For the text-containing cell, return its midpoint in [X, Y] coordinate format. 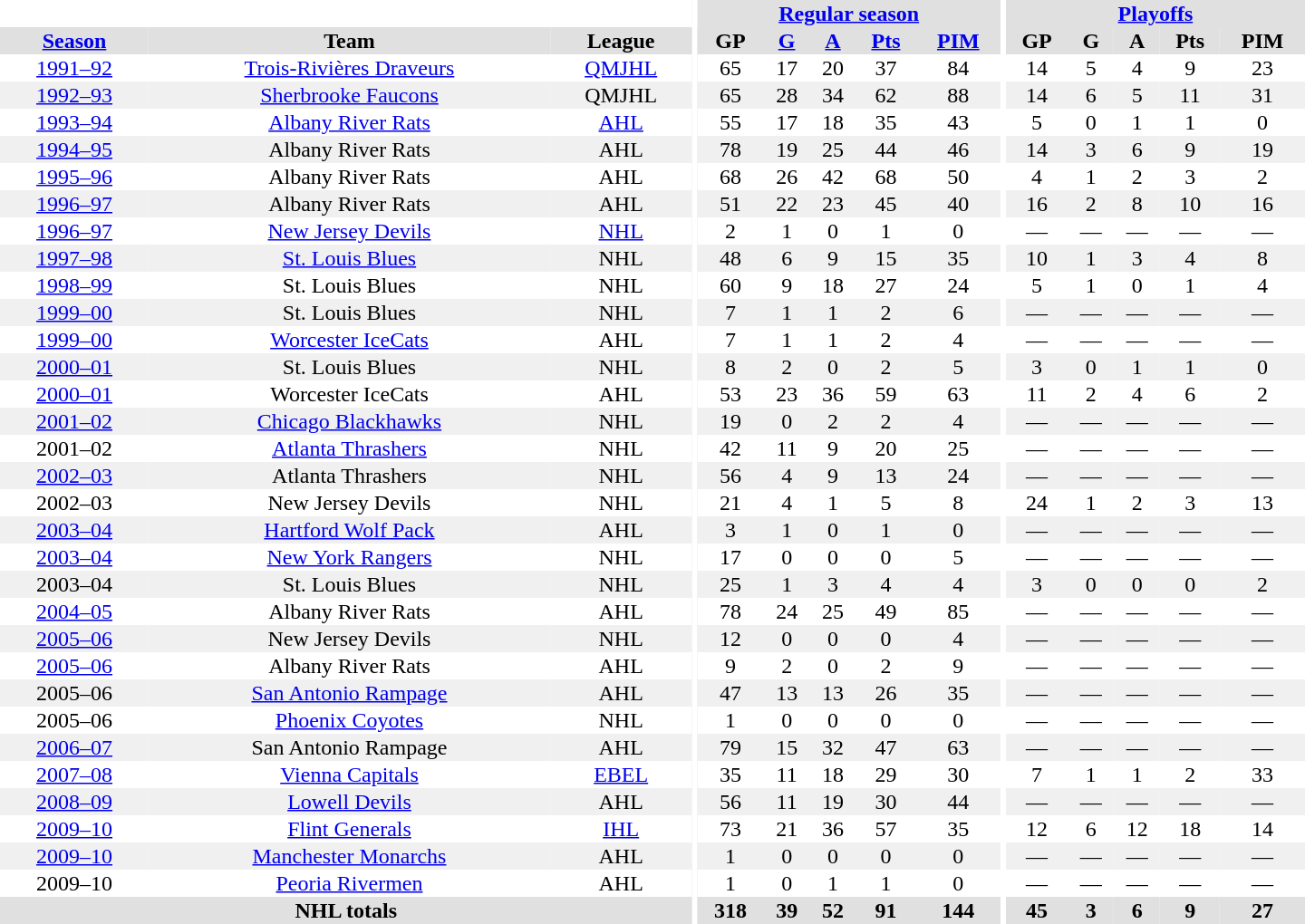
2008–09 [74, 802]
Hartford Wolf Pack [350, 530]
Peoria Rivermen [350, 883]
1995–96 [74, 177]
144 [958, 910]
53 [730, 394]
22 [787, 204]
EBEL [622, 775]
Lowell Devils [350, 802]
51 [730, 204]
50 [958, 177]
Chicago Blackhawks [350, 421]
55 [730, 122]
43 [958, 122]
57 [885, 829]
88 [958, 95]
2006–07 [74, 747]
28 [787, 95]
79 [730, 747]
1997–98 [74, 258]
Vienna Capitals [350, 775]
IHL [622, 829]
Regular season [848, 14]
Trois-Rivières Draveurs [350, 68]
318 [730, 910]
60 [730, 285]
Manchester Monarchs [350, 856]
84 [958, 68]
New York Rangers [350, 557]
46 [958, 149]
2004–05 [74, 611]
1998–99 [74, 285]
33 [1262, 775]
Phoenix Coyotes [350, 720]
Team [350, 41]
Sherbrooke Faucons [350, 95]
Playoffs [1155, 14]
62 [885, 95]
32 [834, 747]
NHL totals [346, 910]
37 [885, 68]
40 [958, 204]
31 [1262, 95]
1993–94 [74, 122]
1991–92 [74, 68]
39 [787, 910]
1992–93 [74, 95]
34 [834, 95]
49 [885, 611]
52 [834, 910]
85 [958, 611]
91 [885, 910]
29 [885, 775]
1994–95 [74, 149]
59 [885, 394]
League [622, 41]
Season [74, 41]
48 [730, 258]
Flint Generals [350, 829]
73 [730, 829]
2007–08 [74, 775]
